For the text-containing cell, return its midpoint in [X, Y] coordinate format. 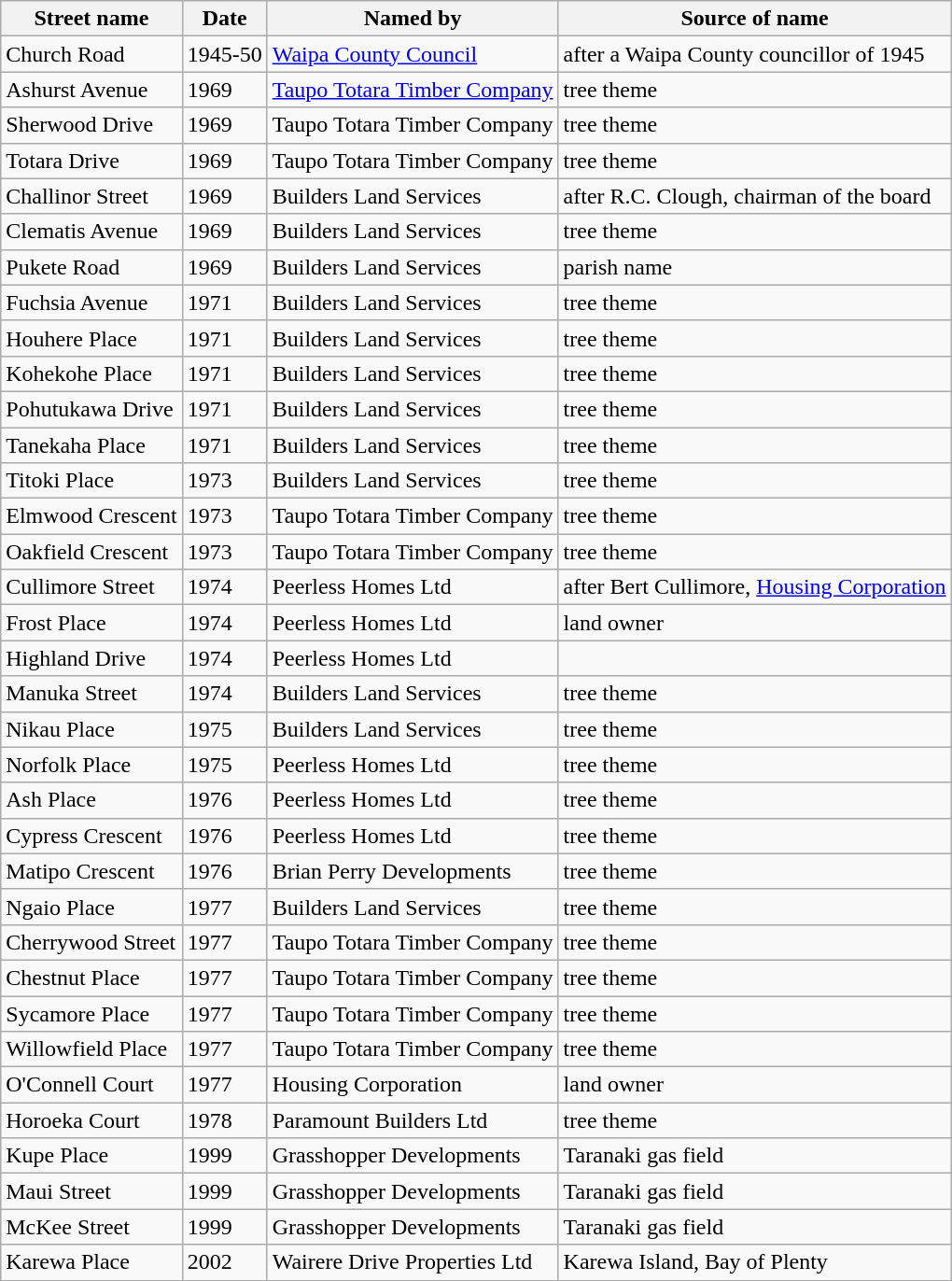
Waipa County Council [413, 54]
Highland Drive [91, 658]
Cypress Crescent [91, 836]
Willowfield Place [91, 1049]
Nikau Place [91, 729]
Named by [413, 19]
Pohutukawa Drive [91, 409]
McKee Street [91, 1227]
Houhere Place [91, 338]
Sycamore Place [91, 1013]
Street name [91, 19]
Pukete Road [91, 267]
Manuka Street [91, 694]
Frost Place [91, 623]
Cullimore Street [91, 587]
Chestnut Place [91, 978]
Matipo Crescent [91, 871]
Kupe Place [91, 1156]
after Bert Cullimore, Housing Corporation [754, 587]
Challinor Street [91, 196]
Karewa Island, Bay of Plenty [754, 1262]
Karewa Place [91, 1262]
Church Road [91, 54]
1978 [224, 1120]
Tanekaha Place [91, 445]
Source of name [754, 19]
Cherrywood Street [91, 942]
after a Waipa County councillor of 1945 [754, 54]
Norfolk Place [91, 765]
1945-50 [224, 54]
Ngaio Place [91, 907]
Wairere Drive Properties Ltd [413, 1262]
Fuchsia Avenue [91, 303]
2002 [224, 1262]
Titoki Place [91, 481]
O'Connell Court [91, 1085]
Sherwood Drive [91, 125]
Ashurst Avenue [91, 90]
Totara Drive [91, 161]
Kohekohe Place [91, 373]
Clematis Avenue [91, 232]
Date [224, 19]
Ash Place [91, 800]
Housing Corporation [413, 1085]
Paramount Builders Ltd [413, 1120]
after R.C. Clough, chairman of the board [754, 196]
parish name [754, 267]
Horoeka Court [91, 1120]
Oakfield Crescent [91, 552]
Maui Street [91, 1191]
Elmwood Crescent [91, 516]
Brian Perry Developments [413, 871]
